Locate the cell with the specified text and output its (X, Y) center coordinate. 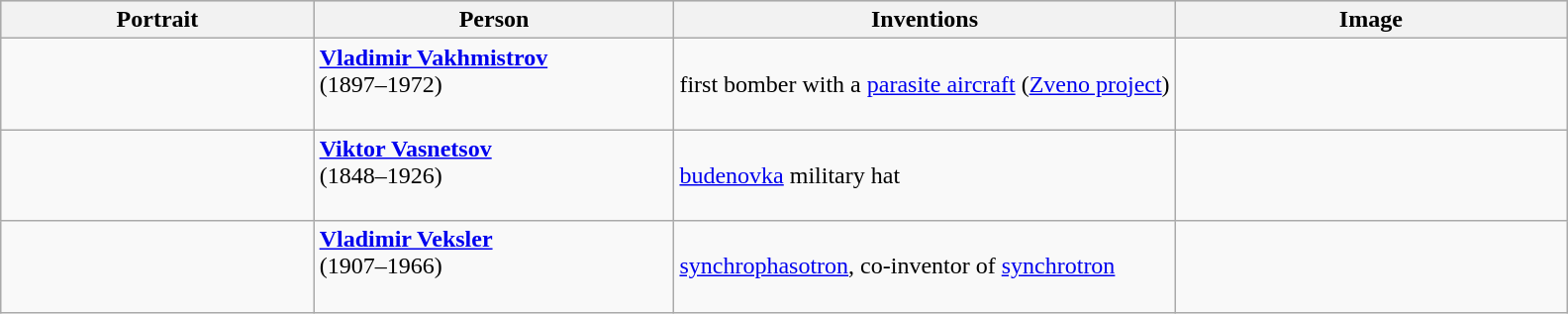
synchrophasotron, co-inventor of synchrotron (925, 266)
Portrait (157, 20)
Vladimir Vakhmistrov(1897–1972) (494, 84)
Viktor Vasnetsov (1848–1926) (494, 175)
Image (1371, 20)
Inventions (925, 20)
first bomber with a parasite aircraft (Zveno project) (925, 84)
Vladimir Veksler (1907–1966) (494, 266)
Person (494, 20)
budenovka military hat (925, 175)
